Find where the given text appears and provide that cell's center as (X, Y) coordinate. 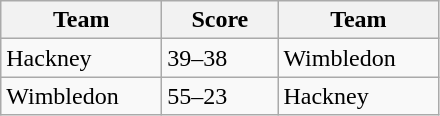
Score (220, 20)
55–23 (220, 96)
39–38 (220, 58)
